Return [x, y] of the center of cell containing provided text 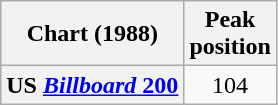
Chart (1988) [92, 34]
Peakposition [230, 34]
104 [230, 85]
US Billboard 200 [92, 85]
